Locate the cell with the specified text and output its [x, y] center coordinate. 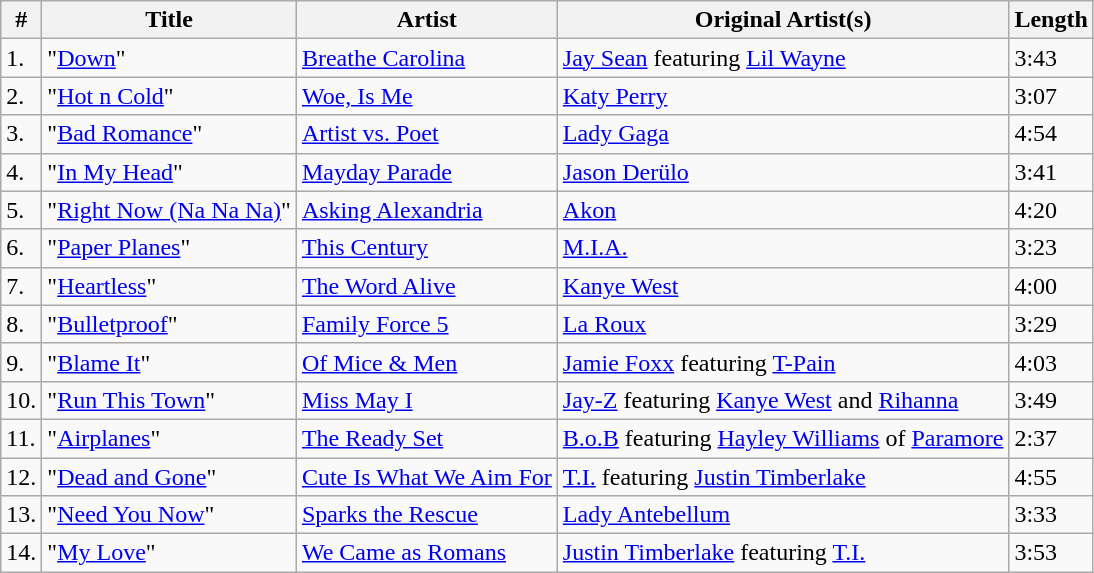
4:00 [1051, 286]
We Came as Romans [426, 553]
3:43 [1051, 58]
9. [22, 362]
Family Force 5 [426, 324]
Artist [426, 20]
1. [22, 58]
Length [1051, 20]
Artist vs. Poet [426, 134]
"In My Head" [170, 172]
"Paper Planes" [170, 248]
Miss May I [426, 400]
Original Artist(s) [783, 20]
Jay-Z featuring Kanye West and Rihanna [783, 400]
Lady Antebellum [783, 515]
7. [22, 286]
3:07 [1051, 96]
12. [22, 477]
3. [22, 134]
"My Love" [170, 553]
La Roux [783, 324]
Asking Alexandria [426, 210]
Cute Is What We Aim For [426, 477]
M.I.A. [783, 248]
Of Mice & Men [426, 362]
3:41 [1051, 172]
Jason Derülo [783, 172]
"Hot n Cold" [170, 96]
"Bulletproof" [170, 324]
10. [22, 400]
3:29 [1051, 324]
2:37 [1051, 438]
"Run This Town" [170, 400]
5. [22, 210]
4:55 [1051, 477]
6. [22, 248]
"Right Now (Na Na Na)" [170, 210]
14. [22, 553]
"Need You Now" [170, 515]
The Word Alive [426, 286]
Kanye West [783, 286]
Woe, Is Me [426, 96]
8. [22, 324]
Breathe Carolina [426, 58]
Justin Timberlake featuring T.I. [783, 553]
11. [22, 438]
"Heartless" [170, 286]
Jamie Foxx featuring T-Pain [783, 362]
"Blame It" [170, 362]
4:54 [1051, 134]
3:53 [1051, 553]
4. [22, 172]
3:49 [1051, 400]
Jay Sean featuring Lil Wayne [783, 58]
The Ready Set [426, 438]
4:03 [1051, 362]
B.o.B featuring Hayley Williams of Paramore [783, 438]
"Down" [170, 58]
Akon [783, 210]
This Century [426, 248]
13. [22, 515]
Katy Perry [783, 96]
4:20 [1051, 210]
3:33 [1051, 515]
T.I. featuring Justin Timberlake [783, 477]
Lady Gaga [783, 134]
2. [22, 96]
Mayday Parade [426, 172]
"Dead and Gone" [170, 477]
"Bad Romance" [170, 134]
"Airplanes" [170, 438]
Title [170, 20]
# [22, 20]
Sparks the Rescue [426, 515]
3:23 [1051, 248]
